Capture the cell that displays the provided text and extract its (X, Y) central coordinate. 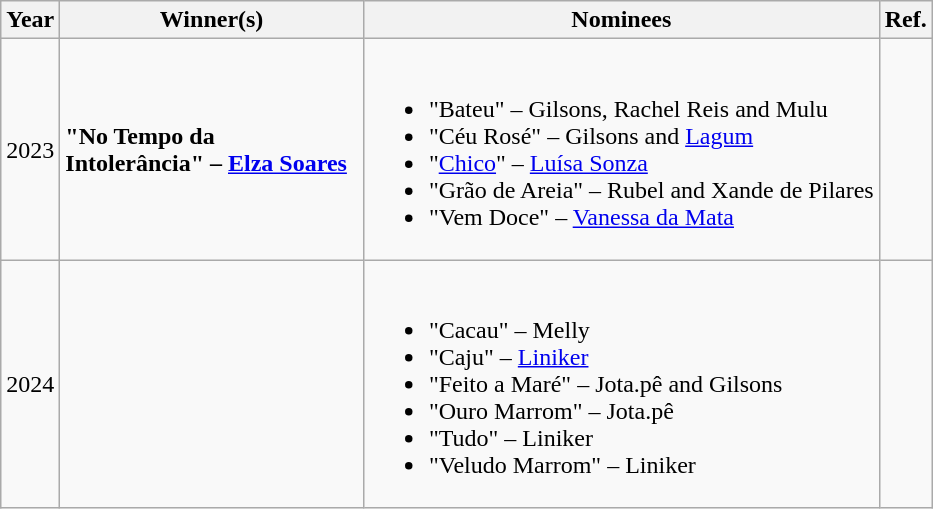
2023 (30, 150)
Year (30, 20)
2024 (30, 384)
Winner(s) (212, 20)
Nominees (621, 20)
Ref. (906, 20)
"Cacau" – Melly"Caju" – Liniker"Feito a Maré" – Jota.pê and Gilsons"Ouro Marrom" – Jota.pê"Tudo" – Liniker"Veludo Marrom" – Liniker (621, 384)
"No Tempo da Intolerância" – Elza Soares (212, 150)
